Output the (x, y) coordinate of the center of the cell containing the given text.  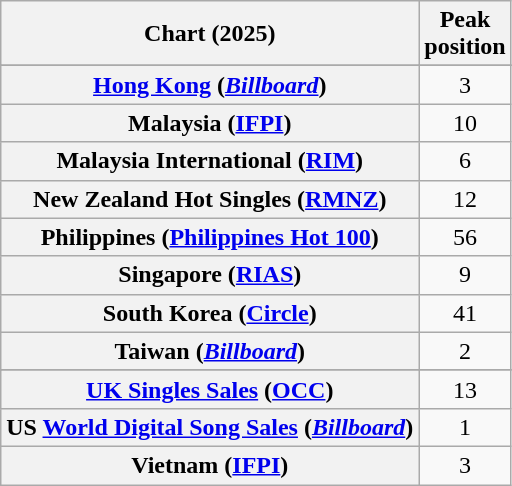
41 (465, 313)
Chart (2025) (210, 34)
2 (465, 351)
1 (465, 427)
US World Digital Song Sales (Billboard) (210, 427)
UK Singles Sales (OCC) (210, 389)
10 (465, 123)
Peakposition (465, 34)
Hong Kong (Billboard) (210, 85)
Malaysia International (RIM) (210, 161)
56 (465, 237)
Taiwan (Billboard) (210, 351)
Singapore (RIAS) (210, 275)
New Zealand Hot Singles (RMNZ) (210, 199)
Malaysia (IFPI) (210, 123)
Vietnam (IFPI) (210, 465)
13 (465, 389)
12 (465, 199)
9 (465, 275)
Philippines (Philippines Hot 100) (210, 237)
6 (465, 161)
South Korea (Circle) (210, 313)
